Return (X, Y) of the center of cell containing provided text 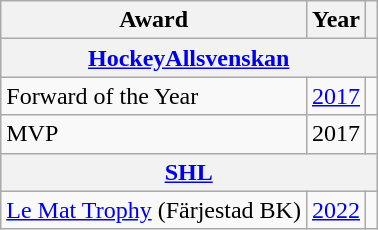
HockeyAllsvenskan (189, 58)
Year (336, 20)
SHL (189, 172)
Forward of the Year (154, 96)
2022 (336, 210)
Le Mat Trophy (Färjestad BK) (154, 210)
Award (154, 20)
MVP (154, 134)
